Pinpoint the cell where the given text exists, returning its [X, Y] midpoint coordinate. 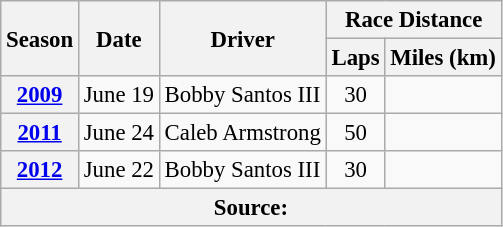
Source: [251, 208]
June 22 [118, 170]
50 [356, 133]
Race Distance [414, 20]
Season [40, 38]
Driver [242, 38]
Laps [356, 58]
Miles (km) [443, 58]
2011 [40, 133]
2012 [40, 170]
June 19 [118, 95]
2009 [40, 95]
Date [118, 38]
June 24 [118, 133]
Caleb Armstrong [242, 133]
